For the text-containing cell, return its midpoint in (X, Y) coordinate format. 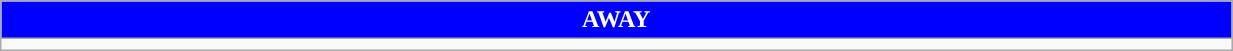
AWAY (616, 20)
